Find where the given text appears and provide that cell's center as [x, y] coordinate. 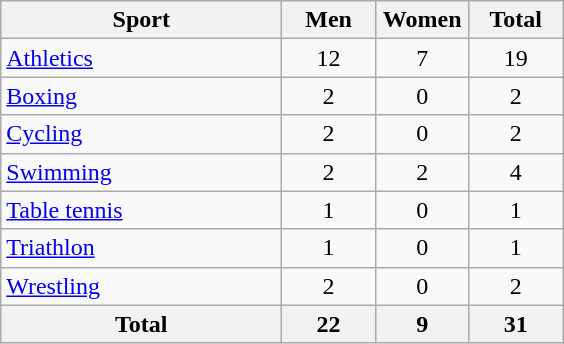
19 [516, 58]
Wrestling [142, 286]
Table tennis [142, 210]
31 [516, 324]
22 [329, 324]
Athletics [142, 58]
Men [329, 20]
4 [516, 172]
Triathlon [142, 248]
Cycling [142, 134]
9 [422, 324]
7 [422, 58]
Women [422, 20]
Sport [142, 20]
Boxing [142, 96]
12 [329, 58]
Swimming [142, 172]
